For the text-containing cell, return its midpoint in [x, y] coordinate format. 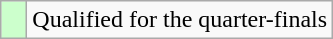
Qualified for the quarter-finals [180, 20]
